Capture the cell that displays the provided text and extract its (x, y) central coordinate. 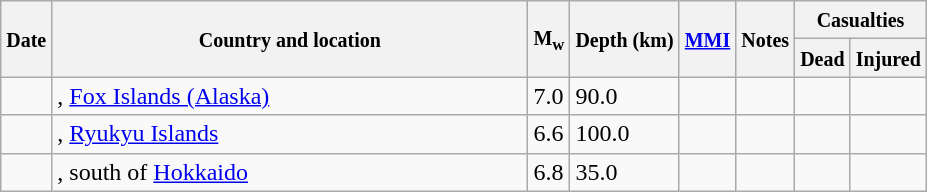
Injured (888, 58)
6.6 (549, 134)
6.8 (549, 172)
, south of Hokkaido (290, 172)
Notes (766, 39)
Depth (km) (624, 39)
100.0 (624, 134)
Mw (549, 39)
MMI (708, 39)
Country and location (290, 39)
, Fox Islands (Alaska) (290, 96)
90.0 (624, 96)
7.0 (549, 96)
, Ryukyu Islands (290, 134)
Casualties (861, 20)
Dead (823, 58)
Date (26, 39)
35.0 (624, 172)
